Provide the (x, y) coordinate of the cell's center where the given text is located.  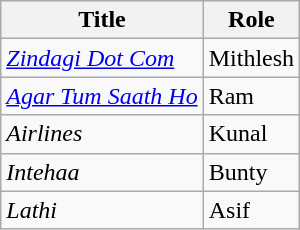
Lathi (102, 210)
Title (102, 20)
Role (251, 20)
Ram (251, 96)
Zindagi Dot Com (102, 58)
Agar Tum Saath Ho (102, 96)
Mithlesh (251, 58)
Kunal (251, 134)
Bunty (251, 172)
Airlines (102, 134)
Asif (251, 210)
Intehaa (102, 172)
